Locate the cell with the specified text and output its [X, Y] center coordinate. 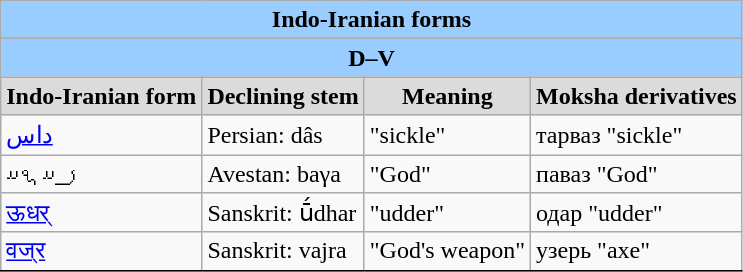
паваз "God" [637, 173]
Indo-Iranian form [102, 96]
Indo-Iranian forms [372, 20]
"God" [447, 173]
वज्र [102, 251]
D–V [372, 58]
"sickle" [447, 135]
"udder" [447, 213]
Avestan: baγa [283, 173]
Sanskrit: ū́dhar [283, 213]
𐬠𐬀𐬖𐬀 [102, 173]
тарваз "sickle" [637, 135]
داس [102, 135]
Moksha derivatives [637, 96]
"God's weapon" [447, 251]
Persian: dâs [283, 135]
одар "udder" [637, 213]
Meaning [447, 96]
узерь "axe" [637, 251]
Sanskrit: vajra [283, 251]
Declining stem [283, 96]
ऊधर् [102, 213]
